Return [x, y] of the center of cell containing provided text 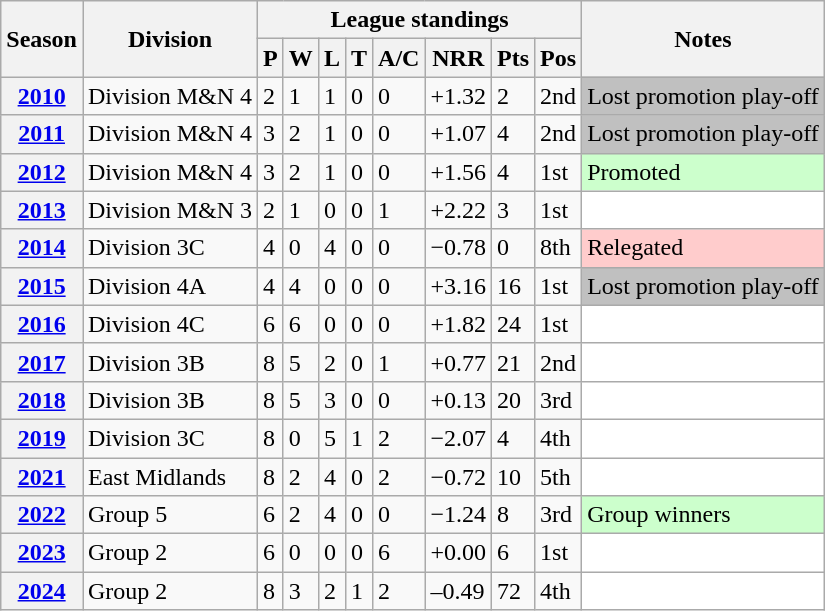
T [358, 58]
Pts [514, 58]
+1.32 [458, 96]
2024 [42, 591]
Group 5 [170, 515]
L [332, 58]
2019 [42, 438]
2023 [42, 553]
+0.13 [458, 400]
2015 [42, 286]
League standings [420, 20]
20 [514, 400]
–0.49 [458, 591]
Notes [704, 39]
2022 [42, 515]
Season [42, 39]
−2.07 [458, 438]
East Midlands [170, 477]
Division [170, 39]
P [271, 58]
5th [558, 477]
+1.07 [458, 134]
+2.22 [458, 210]
Division M&N 3 [170, 210]
2018 [42, 400]
16 [514, 286]
2012 [42, 172]
−0.72 [458, 477]
2013 [42, 210]
+1.56 [458, 172]
A/C [399, 58]
2014 [42, 248]
−1.24 [458, 515]
+1.82 [458, 324]
2017 [42, 362]
72 [514, 591]
W [300, 58]
+0.00 [458, 553]
+3.16 [458, 286]
Relegated [704, 248]
−0.78 [458, 248]
+0.77 [458, 362]
Division 4A [170, 286]
Division 4C [170, 324]
2016 [42, 324]
21 [514, 362]
2021 [42, 477]
8th [558, 248]
2010 [42, 96]
24 [514, 324]
NRR [458, 58]
2011 [42, 134]
Group winners [704, 515]
Promoted [704, 172]
Pos [558, 58]
10 [514, 477]
